Extract the (x, y) coordinate from the center of the cell holding the provided text.  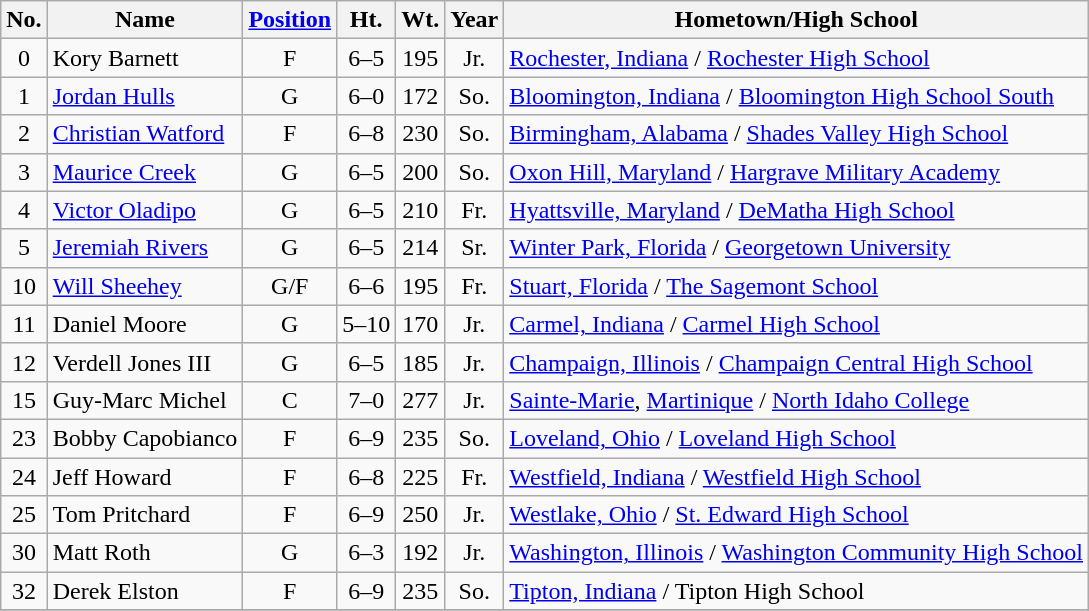
Westfield, Indiana / Westfield High School (796, 477)
10 (24, 286)
Name (145, 20)
Tom Pritchard (145, 515)
Sainte-Marie, Martinique / North Idaho College (796, 400)
23 (24, 438)
25 (24, 515)
No. (24, 20)
32 (24, 591)
Tipton, Indiana / Tipton High School (796, 591)
Loveland, Ohio / Loveland High School (796, 438)
Year (474, 20)
2 (24, 134)
Will Sheehey (145, 286)
230 (420, 134)
Kory Barnett (145, 58)
Verdell Jones III (145, 362)
Victor Oladipo (145, 210)
Wt. (420, 20)
1 (24, 96)
6–0 (366, 96)
15 (24, 400)
11 (24, 324)
Bobby Capobianco (145, 438)
Maurice Creek (145, 172)
Hyattsville, Maryland / DeMatha High School (796, 210)
185 (420, 362)
Westlake, Ohio / St. Edward High School (796, 515)
Washington, Illinois / Washington Community High School (796, 553)
250 (420, 515)
24 (24, 477)
Stuart, Florida / The Sagemont School (796, 286)
12 (24, 362)
Daniel Moore (145, 324)
Carmel, Indiana / Carmel High School (796, 324)
200 (420, 172)
C (290, 400)
Ht. (366, 20)
G/F (290, 286)
Rochester, Indiana / Rochester High School (796, 58)
Birmingham, Alabama / Shades Valley High School (796, 134)
Guy-Marc Michel (145, 400)
5 (24, 248)
Oxon Hill, Maryland / Hargrave Military Academy (796, 172)
Bloomington, Indiana / Bloomington High School South (796, 96)
Matt Roth (145, 553)
3 (24, 172)
Hometown/High School (796, 20)
214 (420, 248)
6–3 (366, 553)
5–10 (366, 324)
Winter Park, Florida / Georgetown University (796, 248)
Champaign, Illinois / Champaign Central High School (796, 362)
Jeremiah Rivers (145, 248)
170 (420, 324)
Jeff Howard (145, 477)
Jordan Hulls (145, 96)
225 (420, 477)
7–0 (366, 400)
172 (420, 96)
277 (420, 400)
Christian Watford (145, 134)
192 (420, 553)
Position (290, 20)
210 (420, 210)
0 (24, 58)
Derek Elston (145, 591)
6–6 (366, 286)
4 (24, 210)
Sr. (474, 248)
30 (24, 553)
